Pinpoint the cell where the given text exists, returning its [x, y] midpoint coordinate. 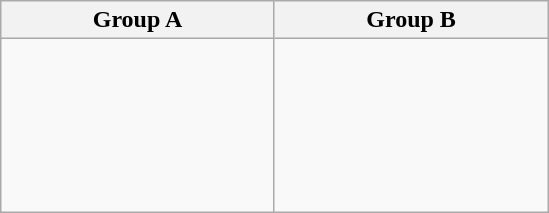
Group A [138, 20]
Group B [411, 20]
